Detect which cell encompasses the target text, then output its [x, y] center coordinate. 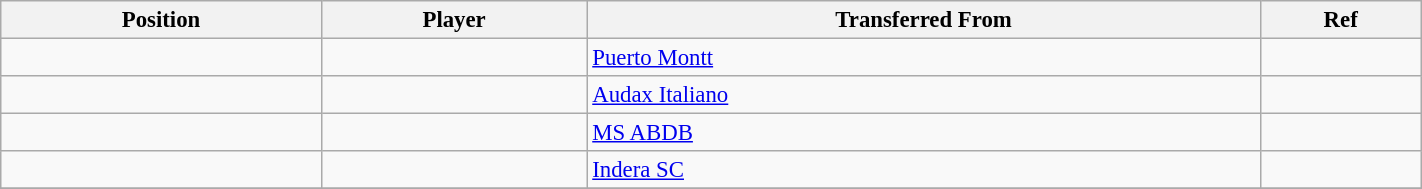
Indera SC [924, 170]
Transferred From [924, 20]
Player [454, 20]
Puerto Montt [924, 58]
Audax Italiano [924, 95]
Ref [1340, 20]
Position [162, 20]
MS ABDB [924, 133]
